Return [x, y] of the center of cell containing provided text 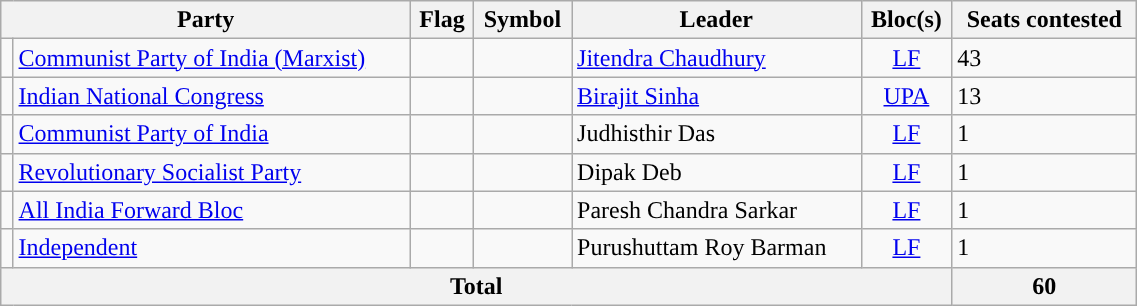
Jitendra Chaudhury [716, 58]
43 [1044, 58]
Bloc(s) [906, 20]
Seats contested [1044, 20]
Flag [442, 20]
Symbol [522, 20]
Communist Party of India (Marxist) [212, 58]
60 [1044, 286]
Total [476, 286]
Revolutionary Socialist Party [212, 172]
Indian National Congress [212, 96]
13 [1044, 96]
Paresh Chandra Sarkar [716, 210]
Communist Party of India [212, 134]
UPA [906, 96]
Judhisthir Das [716, 134]
All India Forward Bloc [212, 210]
Dipak Deb [716, 172]
Purushuttam Roy Barman [716, 248]
Party [206, 20]
Leader [716, 20]
Independent [212, 248]
Birajit Sinha [716, 96]
